Scan for the cell matching the given text and deliver its [x, y] coordinate at center. 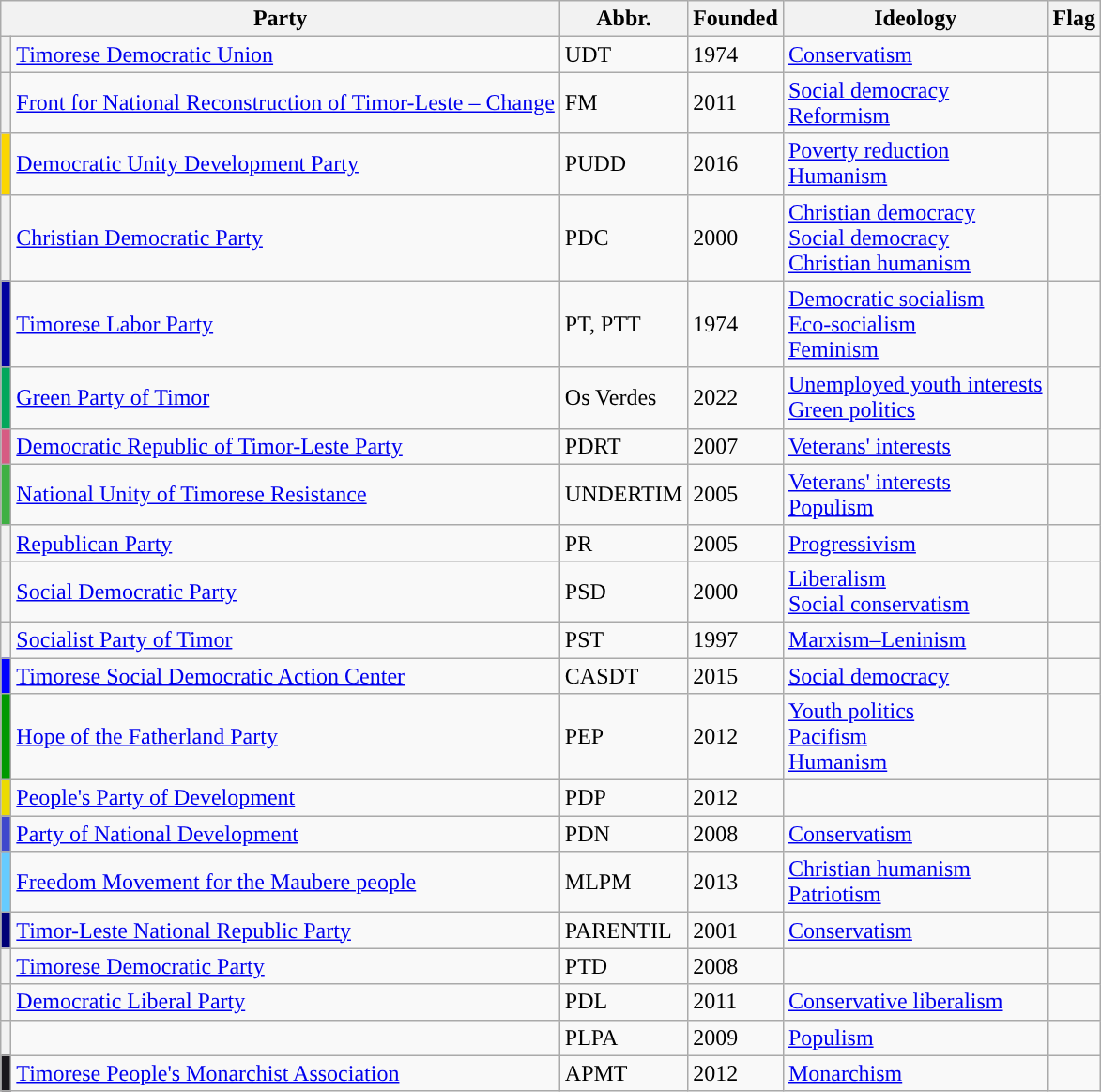
People's Party of Development [285, 798]
Conservative liberalism [915, 1002]
LiberalismSocial conservatism [915, 592]
Social democracyReformism [915, 103]
Green Party of Timor [285, 398]
Christian humanismPatriotism [915, 883]
PDN [623, 834]
PDP [623, 798]
Christian democracySocial democracyChristian humanism [915, 238]
PTD [623, 966]
2007 [736, 446]
FM [623, 103]
Progressivism [915, 543]
Timorese Democratic Union [285, 54]
Populism [915, 1038]
Social Democratic Party [285, 592]
PT, PTT [623, 324]
PLPA [623, 1038]
Democratic Republic of Timor-Leste Party [285, 446]
Timorese Labor Party [285, 324]
Unemployed youth interestsGreen politics [915, 398]
Front for National Reconstruction of Timor-Leste – Change [285, 103]
CASDT [623, 675]
Party of National Development [285, 834]
PARENTIL [623, 931]
Democratic Liberal Party [285, 1002]
Social democracy [915, 675]
PST [623, 639]
PEP [623, 737]
1997 [736, 639]
PDL [623, 1002]
Abbr. [623, 19]
Marxism–Leninism [915, 639]
National Unity of Timorese Resistance [285, 494]
Democratic socialismEco-socialismFeminism [915, 324]
2015 [736, 675]
Party [281, 19]
Ideology [915, 19]
Hope of the Fatherland Party [285, 737]
PDRT [623, 446]
Founded [736, 19]
Freedom Movement for the Maubere people [285, 883]
Socialist Party of Timor [285, 639]
UNDERTIM [623, 494]
Christian Democratic Party [285, 238]
Timorese Democratic Party [285, 966]
Democratic Unity Development Party [285, 163]
Youth politicsPacifismHumanism [915, 737]
APMT [623, 1073]
Monarchism [915, 1073]
Veterans' interests [915, 446]
Republican Party [285, 543]
Timorese People's Monarchist Association [285, 1073]
2013 [736, 883]
Veterans' interestsPopulism [915, 494]
PUDD [623, 163]
Timor-Leste National Republic Party [285, 931]
2001 [736, 931]
PSD [623, 592]
Timorese Social Democratic Action Center [285, 675]
Os Verdes [623, 398]
UDT [623, 54]
2022 [736, 398]
Poverty reductionHumanism [915, 163]
PR [623, 543]
Flag [1074, 19]
MLPM [623, 883]
PDC [623, 238]
2009 [736, 1038]
2016 [736, 163]
